Locate the cell with the specified text and output its [x, y] center coordinate. 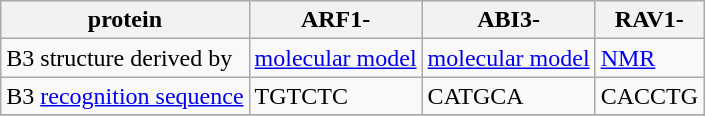
CATGCA [508, 96]
RAV1- [649, 20]
NMR [649, 58]
CACCTG [649, 96]
protein [125, 20]
ARF1- [336, 20]
TGTCTC [336, 96]
B3 recognition sequence [125, 96]
ABI3- [508, 20]
B3 structure derived by [125, 58]
